Detect which cell encompasses the target text, then output its [X, Y] center coordinate. 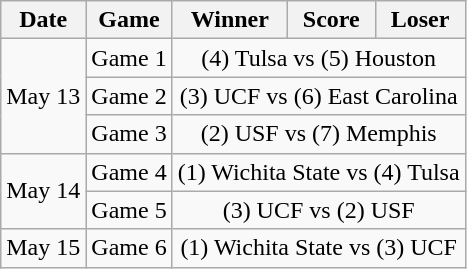
Winner [230, 20]
(1) Wichita State vs (3) UCF [318, 248]
May 13 [44, 96]
Loser [420, 20]
May 14 [44, 191]
(3) UCF vs (2) USF [318, 210]
Date [44, 20]
Game 2 [129, 96]
Game 1 [129, 58]
(3) UCF vs (6) East Carolina [318, 96]
May 15 [44, 248]
Game 6 [129, 248]
Game 5 [129, 210]
(4) Tulsa vs (5) Houston [318, 58]
Game 3 [129, 134]
(2) USF vs (7) Memphis [318, 134]
Game [129, 20]
Game 4 [129, 172]
(1) Wichita State vs (4) Tulsa [318, 172]
Score [331, 20]
